Capture the cell that displays the provided text and extract its [X, Y] central coordinate. 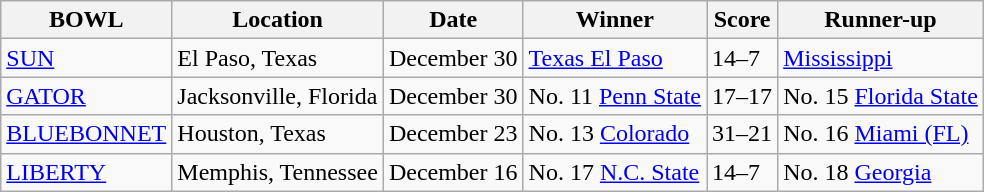
BLUEBONNET [86, 134]
No. 13 Colorado [615, 134]
El Paso, Texas [278, 58]
Date [453, 20]
Jacksonville, Florida [278, 96]
31–21 [742, 134]
Winner [615, 20]
No. 18 Georgia [881, 172]
No. 17 N.C. State [615, 172]
GATOR [86, 96]
Location [278, 20]
SUN [86, 58]
December 16 [453, 172]
Memphis, Tennessee [278, 172]
BOWL [86, 20]
LIBERTY [86, 172]
No. 16 Miami (FL) [881, 134]
December 23 [453, 134]
17–17 [742, 96]
No. 11 Penn State [615, 96]
Houston, Texas [278, 134]
No. 15 Florida State [881, 96]
Runner-up [881, 20]
Texas El Paso [615, 58]
Mississippi [881, 58]
Score [742, 20]
